Extract the (x, y) coordinate from the center of the cell holding the provided text.  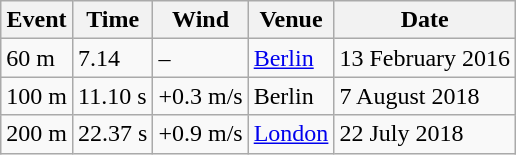
22 July 2018 (425, 134)
7 August 2018 (425, 96)
200 m (37, 134)
13 February 2016 (425, 58)
+0.3 m/s (200, 96)
London (291, 134)
100 m (37, 96)
7.14 (112, 58)
60 m (37, 58)
Venue (291, 20)
11.10 s (112, 96)
Event (37, 20)
Time (112, 20)
– (200, 58)
22.37 s (112, 134)
Date (425, 20)
Wind (200, 20)
+0.9 m/s (200, 134)
